Determine the [x, y] coordinate at the center of the cell enclosing the given text.  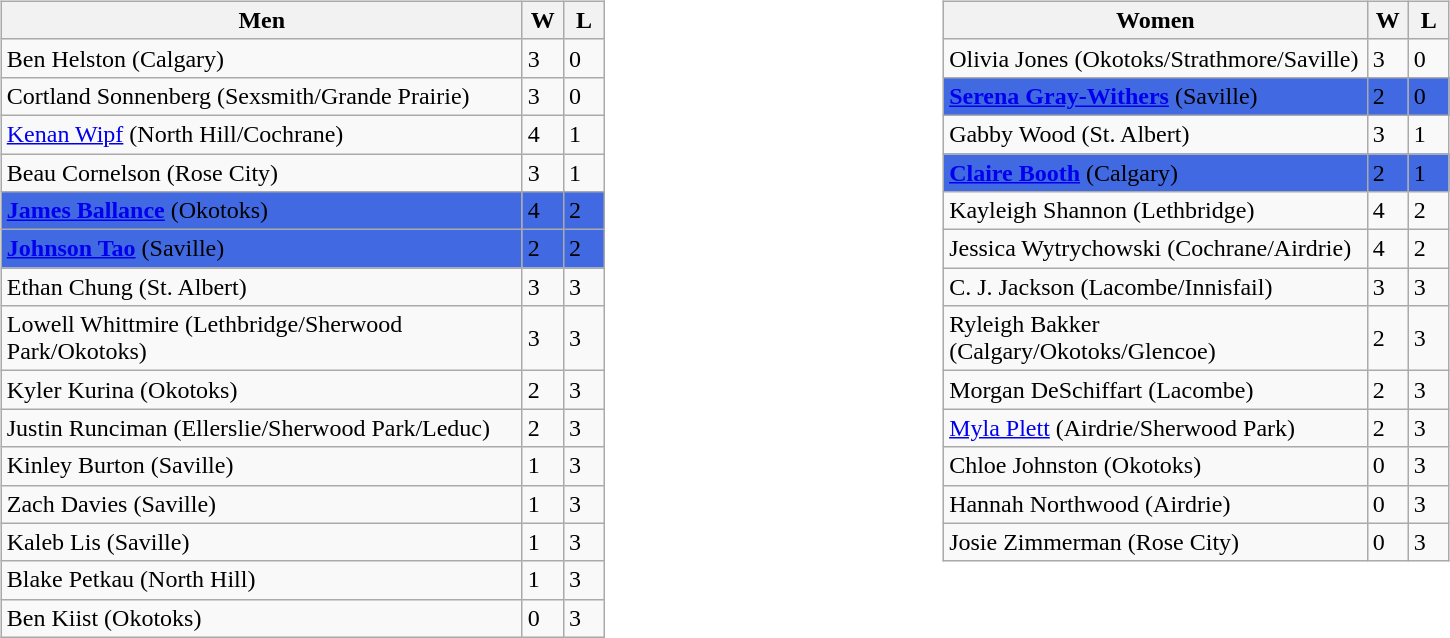
Myla Plett (Airdrie/Sherwood Park) [1156, 428]
Blake Petkau (North Hill) [262, 580]
Justin Runciman (Ellerslie/Sherwood Park/Leduc) [262, 428]
Kayleigh Shannon (Lethbridge) [1156, 211]
Kinley Burton (Saville) [262, 466]
Morgan DeSchiffart (Lacombe) [1156, 390]
Kyler Kurina (Okotoks) [262, 390]
Josie Zimmerman (Rose City) [1156, 542]
Jessica Wytrychowski (Cochrane/Airdrie) [1156, 249]
Men [262, 20]
Ben Kiist (Okotoks) [262, 618]
Beau Cornelson (Rose City) [262, 173]
Ethan Chung (St. Albert) [262, 287]
Lowell Whittmire (Lethbridge/Sherwood Park/Okotoks) [262, 338]
Kenan Wipf (North Hill/Cochrane) [262, 134]
C. J. Jackson (Lacombe/Innisfail) [1156, 287]
Kaleb Lis (Saville) [262, 542]
Ben Helston (Calgary) [262, 58]
James Ballance (Okotoks) [262, 211]
Claire Booth (Calgary) [1156, 173]
Hannah Northwood (Airdrie) [1156, 504]
Chloe Johnston (Okotoks) [1156, 466]
Cortland Sonnenberg (Sexsmith/Grande Prairie) [262, 96]
Johnson Tao (Saville) [262, 249]
Zach Davies (Saville) [262, 504]
Serena Gray-Withers (Saville) [1156, 96]
Women [1156, 20]
Ryleigh Bakker (Calgary/Okotoks/Glencoe) [1156, 338]
Olivia Jones (Okotoks/Strathmore/Saville) [1156, 58]
Gabby Wood (St. Albert) [1156, 134]
